Return the (x, y) coordinate for the center point of the cell that contains the specified text.  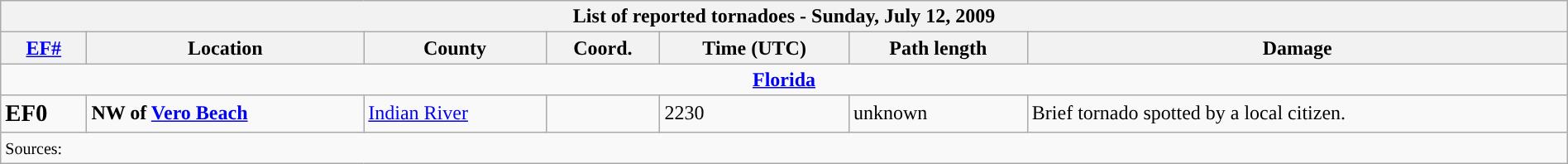
2230 (754, 113)
NW of Vero Beach (225, 113)
List of reported tornadoes - Sunday, July 12, 2009 (784, 17)
Brief tornado spotted by a local citizen. (1297, 113)
EF0 (44, 113)
Coord. (603, 48)
Sources: (784, 147)
Indian River (455, 113)
Time (UTC) (754, 48)
Florida (784, 80)
unknown (938, 113)
Path length (938, 48)
Damage (1297, 48)
Location (225, 48)
EF# (44, 48)
County (455, 48)
